Locate the cell with the specified text and output its [x, y] center coordinate. 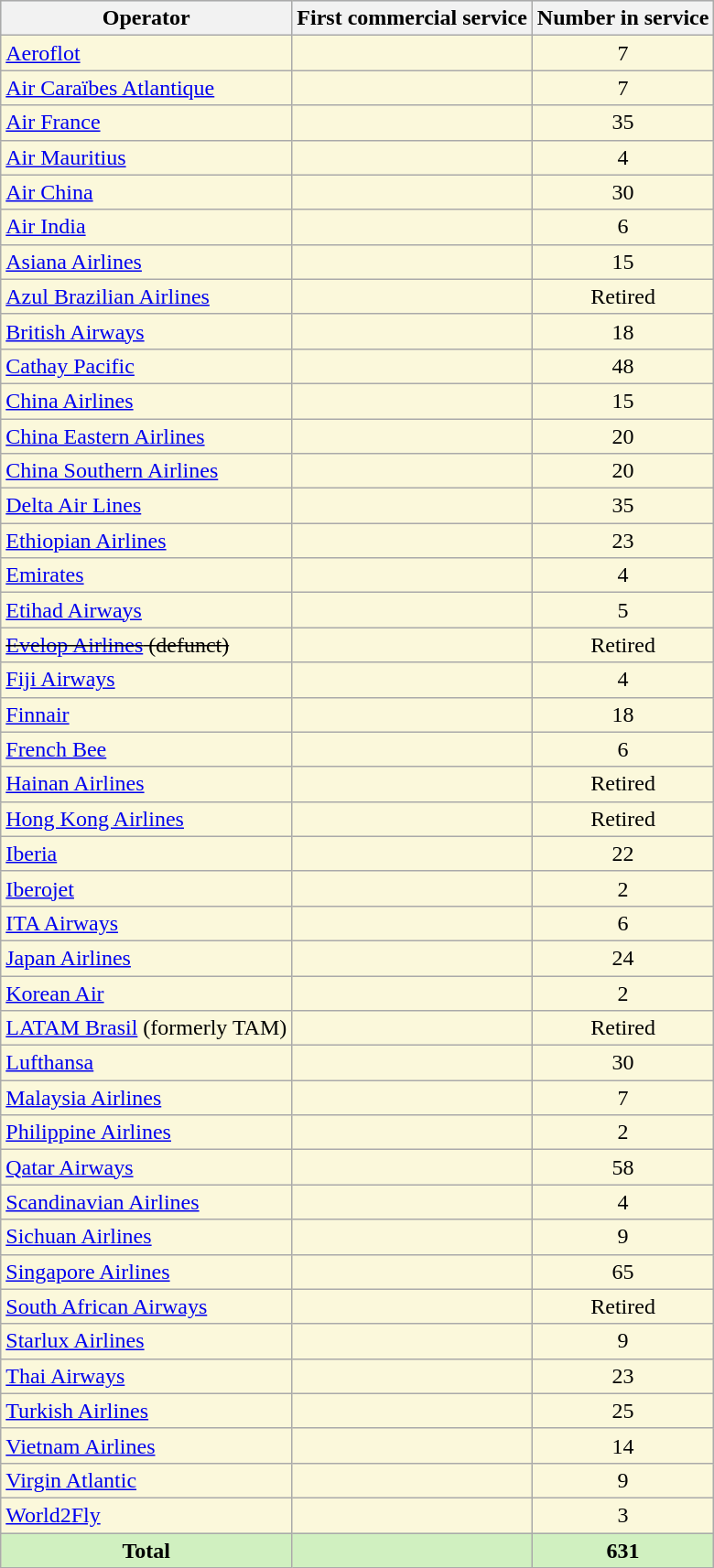
Ethiopian Airlines [146, 541]
Thai Airways [146, 1376]
Cathay Pacific [146, 366]
First commercial service [412, 18]
Sichuan Airlines [146, 1237]
Air Caraïbes Atlantique [146, 88]
British Airways [146, 331]
3 [622, 1515]
Finnair [146, 714]
ITA Airways [146, 923]
Malaysia Airlines [146, 1098]
Azul Brazilian Airlines [146, 296]
World2Fly [146, 1515]
China Southern Airlines [146, 471]
China Eastern Airlines [146, 436]
Philippine Airlines [146, 1133]
Aeroflot [146, 53]
Singapore Airlines [146, 1272]
14 [622, 1445]
Lufthansa [146, 1063]
Etihad Airways [146, 610]
22 [622, 854]
Air China [146, 192]
Air Mauritius [146, 157]
Emirates [146, 575]
Hainan Airlines [146, 784]
Starlux Airlines [146, 1341]
Number in service [622, 18]
China Airlines [146, 401]
48 [622, 366]
Delta Air Lines [146, 506]
Total [146, 1551]
Air France [146, 123]
French Bee [146, 749]
LATAM Brasil (formerly TAM) [146, 1028]
Operator [146, 18]
Evelop Airlines (defunct) [146, 645]
5 [622, 610]
631 [622, 1551]
65 [622, 1272]
South African Airways [146, 1306]
Hong Kong Airlines [146, 819]
58 [622, 1167]
Iberia [146, 854]
Japan Airlines [146, 958]
Korean Air [146, 993]
Air India [146, 227]
Scandinavian Airlines [146, 1202]
Turkish Airlines [146, 1411]
25 [622, 1411]
Iberojet [146, 888]
Vietnam Airlines [146, 1445]
Virgin Atlantic [146, 1480]
Qatar Airways [146, 1167]
24 [622, 958]
Asiana Airlines [146, 262]
Fiji Airways [146, 680]
